Return (X, Y) of the center of cell containing provided text 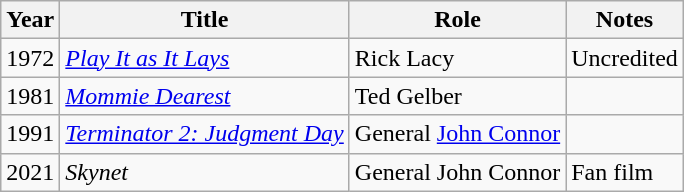
Notes (625, 20)
Role (457, 20)
Ted Gelber (457, 96)
Rick Lacy (457, 58)
Uncredited (625, 58)
Skynet (205, 172)
Terminator 2: Judgment Day (205, 134)
Year (30, 20)
1972 (30, 58)
Title (205, 20)
Fan film (625, 172)
1991 (30, 134)
Play It as It Lays (205, 58)
1981 (30, 96)
2021 (30, 172)
Mommie Dearest (205, 96)
